Return [x, y] of the center of cell containing provided text 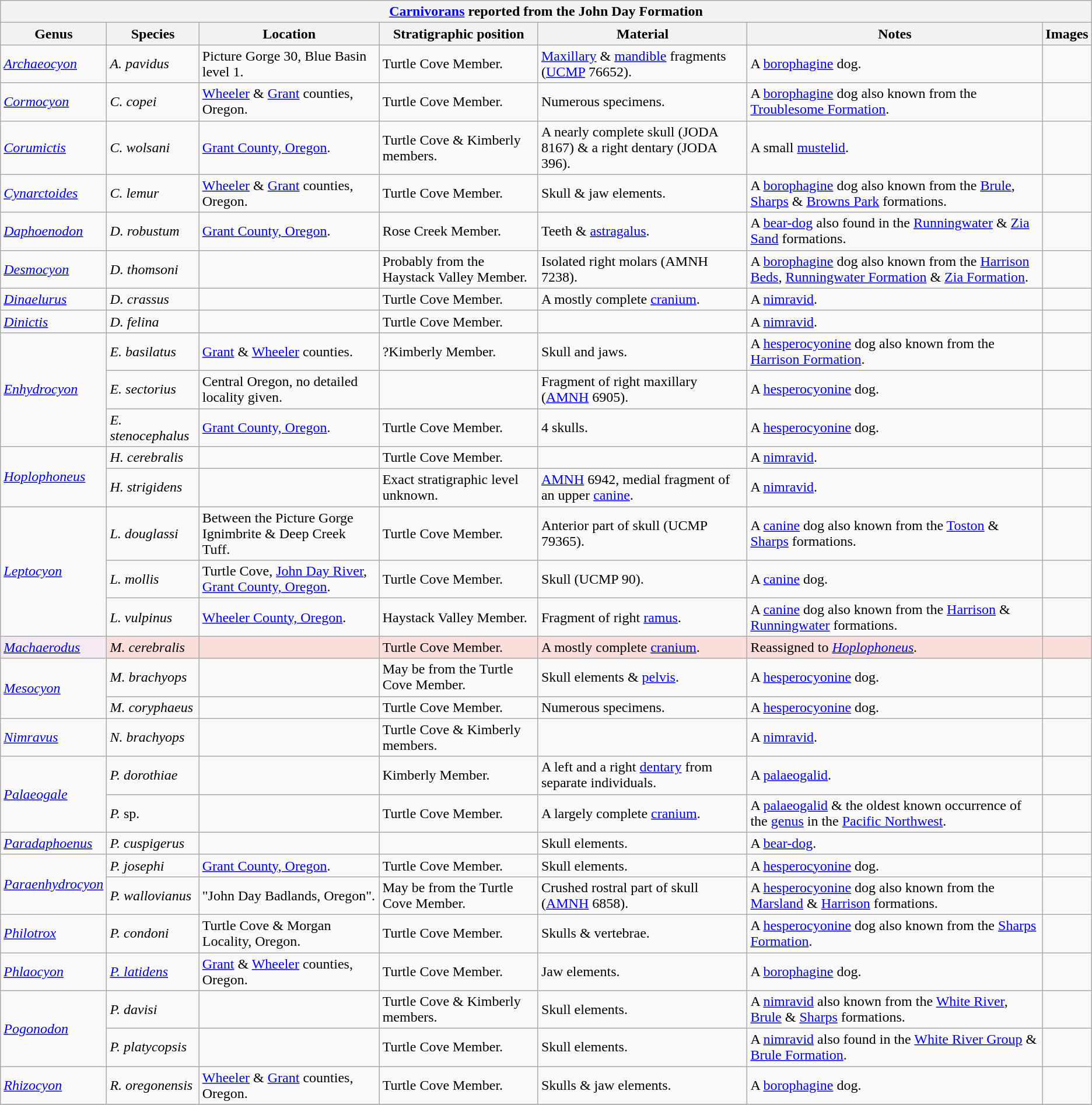
A palaeogalid. [895, 776]
Skulls & jaw elements. [643, 1086]
A canine dog also known from the Toston & Sharps formations. [895, 534]
Desmocyon [54, 269]
A left and a right dentary from separate individuals. [643, 776]
Cormocyon [54, 101]
Genus [54, 34]
P. condoni [153, 933]
Dinictis [54, 321]
Fragment of right ramus. [643, 617]
Reassigned to Hoplophoneus. [895, 647]
Rhizocyon [54, 1086]
P. wallovianus [153, 896]
Isolated right molars (AMNH 7238). [643, 269]
Turtle Cove, John Day River, Grant County, Oregon. [289, 580]
Species [153, 34]
R. oregonensis [153, 1086]
Haystack Valley Member. [459, 617]
Phlaocyon [54, 971]
P. latidens [153, 971]
Daphoenodon [54, 231]
Cynarctoides [54, 194]
D. felina [153, 321]
Hoplophoneus [54, 477]
?Kimberly Member. [459, 351]
"John Day Badlands, Oregon". [289, 896]
A palaeogalid & the oldest known occurrence of the genus in the Pacific Northwest. [895, 813]
L. mollis [153, 580]
A. pavidus [153, 64]
Central Oregon, no detailed locality given. [289, 390]
E. sectorius [153, 390]
Enhydrocyon [54, 390]
M. brachyops [153, 678]
Location [289, 34]
L. douglassi [153, 534]
A borophagine dog also known from the Brule, Sharps & Browns Park formations. [895, 194]
Paraenhydrocyon [54, 884]
Philotrox [54, 933]
A borophagine dog also known from the Troublesome Formation. [895, 101]
Mesocyon [54, 688]
P. platycopsis [153, 1047]
H. cerebralis [153, 458]
Grant & Wheeler counties. [289, 351]
Archaeocyon [54, 64]
P. josephi [153, 865]
Crushed rostral part of skull (AMNH 6858). [643, 896]
Machaerodus [54, 647]
L. vulpinus [153, 617]
A nimravid also found in the White River Group & Brule Formation. [895, 1047]
Palaeogale [54, 794]
A nimravid also known from the White River, Brule & Sharps formations. [895, 1010]
D. robustum [153, 231]
Turtle Cove & Morgan Locality, Oregon. [289, 933]
Exact stratigraphic level unknown. [459, 487]
P. dorothiae [153, 776]
A hesperocyonine dog also known from the Marsland & Harrison formations. [895, 896]
H. strigidens [153, 487]
A canine dog. [895, 580]
AMNH 6942, medial fragment of an upper canine. [643, 487]
A bear-dog. [895, 843]
Paradaphoenus [54, 843]
A hesperocyonine dog also known from the Sharps Formation. [895, 933]
Between the Picture Gorge Ignimbrite & Deep Creek Tuff. [289, 534]
Skull (UCMP 90). [643, 580]
P. sp. [153, 813]
Skulls & vertebrae. [643, 933]
Teeth & astragalus. [643, 231]
C. wolsani [153, 148]
A canine dog also known from the Harrison & Runningwater formations. [895, 617]
A largely complete cranium. [643, 813]
P. cuspigerus [153, 843]
Images [1067, 34]
Material [643, 34]
N. brachyops [153, 737]
Fragment of right maxillary (AMNH 6905). [643, 390]
Pogonodon [54, 1029]
Nimravus [54, 737]
Skull and jaws. [643, 351]
C. lemur [153, 194]
A small mustelid. [895, 148]
D. crassus [153, 299]
Leptocyon [54, 571]
C. copei [153, 101]
Maxillary & mandible fragments (UCMP 76652). [643, 64]
P. davisi [153, 1010]
Stratigraphic position [459, 34]
A bear-dog also found in the Runningwater & Zia Sand formations. [895, 231]
Dinaelurus [54, 299]
D. thomsoni [153, 269]
Picture Gorge 30, Blue Basin level 1. [289, 64]
Skull elements & pelvis. [643, 678]
A borophagine dog also known from the Harrison Beds, Runningwater Formation & Zia Formation. [895, 269]
Jaw elements. [643, 971]
A nearly complete skull (JODA 8167) & a right dentary (JODA 396). [643, 148]
M. cerebralis [153, 647]
Kimberly Member. [459, 776]
Skull & jaw elements. [643, 194]
4 skulls. [643, 427]
Rose Creek Member. [459, 231]
M. coryphaeus [153, 707]
Probably from the Haystack Valley Member. [459, 269]
Carnivorans reported from the John Day Formation [546, 12]
E. stenocephalus [153, 427]
Grant & Wheeler counties, Oregon. [289, 971]
Corumictis [54, 148]
A hesperocyonine dog also known from the Harrison Formation. [895, 351]
Wheeler County, Oregon. [289, 617]
Anterior part of skull (UCMP 79365). [643, 534]
Notes [895, 34]
E. basilatus [153, 351]
